Find where the given text appears and provide that cell's center as (x, y) coordinate. 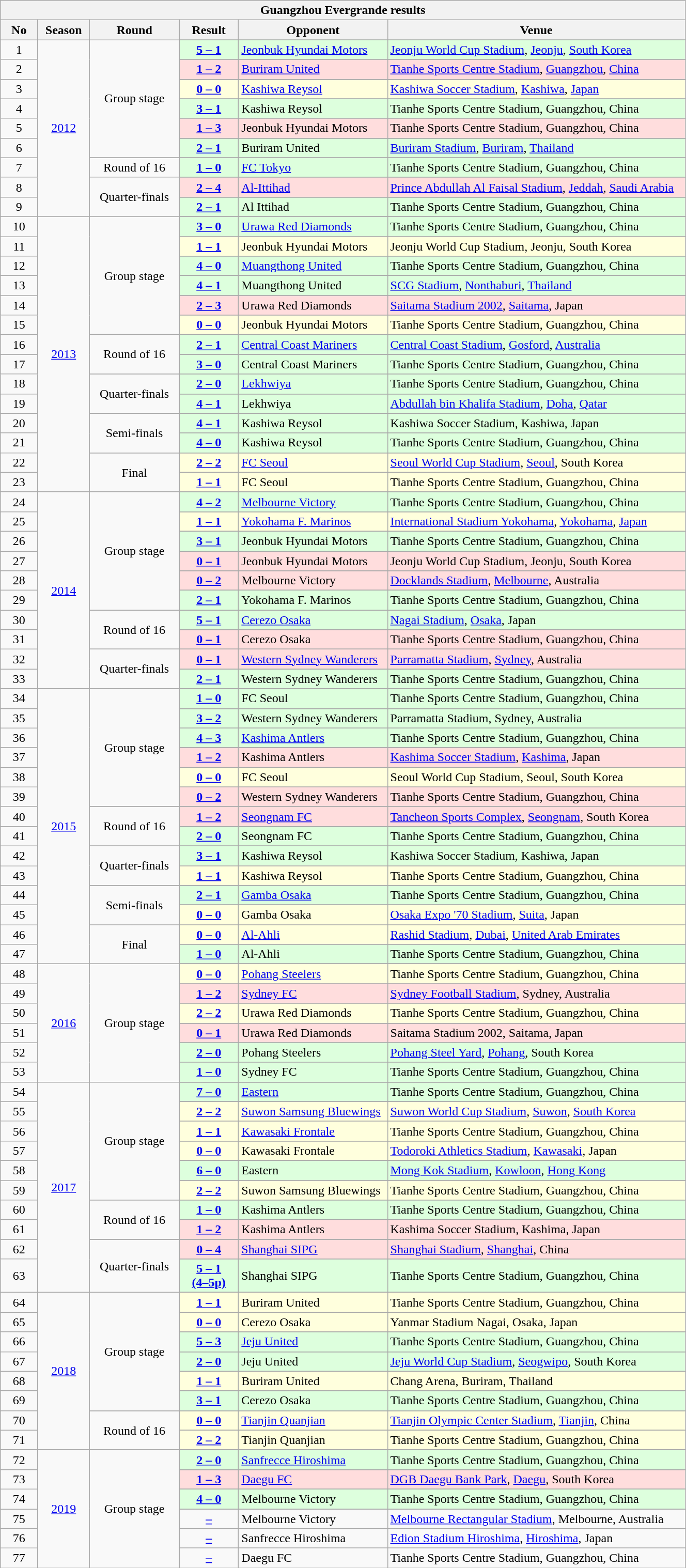
19 (19, 403)
27 (19, 561)
21 (19, 443)
Suwon World Cup Stadium, Suwon, South Korea (536, 1111)
51 (19, 1033)
57 (19, 1151)
23 (19, 482)
2016 (64, 1023)
49 (19, 993)
5 – 3 (209, 1342)
Pohang Steel Yard, Pohang, South Korea (536, 1052)
17 (19, 364)
42 (19, 856)
Result (209, 30)
76 (19, 1539)
Jeju World Cup Stadium, Seogwipo, South Korea (536, 1361)
Prince Abdullah Al Faisal Stadium, Jeddah, Saudi Arabia (536, 187)
2 (19, 69)
4 – 2 (209, 502)
50 (19, 1013)
0 – 4 (209, 1249)
Season (64, 30)
16 (19, 345)
Chang Arena, Buriram, Thailand (536, 1381)
Al-Ittihad (313, 187)
58 (19, 1170)
38 (19, 777)
63 (19, 1276)
22 (19, 462)
32 (19, 659)
68 (19, 1381)
74 (19, 1499)
60 (19, 1210)
No (19, 30)
48 (19, 974)
39 (19, 797)
29 (19, 600)
FC Tokyo (313, 167)
47 (19, 954)
61 (19, 1230)
8 (19, 187)
31 (19, 640)
SCG Stadium, Nonthaburi, Thailand (536, 286)
Sydney Football Stadium, Sydney, Australia (536, 993)
International Stadium Yokohama, Yokohama, Japan (536, 521)
15 (19, 325)
33 (19, 679)
37 (19, 757)
2017 (64, 1187)
2 – 4 (209, 187)
70 (19, 1420)
72 (19, 1460)
69 (19, 1401)
2 – 3 (209, 305)
62 (19, 1249)
20 (19, 423)
Todoroki Athletics Stadium, Kawasaki, Japan (536, 1151)
25 (19, 521)
3 – 2 (209, 718)
Abdullah bin Khalifa Stadium, Doha, Qatar (536, 403)
45 (19, 915)
2018 (64, 1371)
4 – 3 (209, 738)
3 (19, 89)
77 (19, 1558)
53 (19, 1072)
Round (134, 30)
24 (19, 502)
46 (19, 935)
2014 (64, 590)
7 (19, 167)
28 (19, 581)
Edion Stadium Hiroshima, Hiroshima, Japan (536, 1539)
Tianjin Olympic Center Stadium, Tianjin, China (536, 1420)
Docklands Stadium, Melbourne, Australia (536, 581)
6 – 0 (209, 1170)
Rashid Stadium, Dubai, United Arab Emirates (536, 935)
9 (19, 207)
Mong Kok Stadium, Kowloon, Hong Kong (536, 1170)
Central Coast Stadium, Gosford, Australia (536, 345)
5 (19, 128)
36 (19, 738)
Melbourne Rectangular Stadium, Melbourne, Australia (536, 1518)
4 (19, 108)
75 (19, 1518)
52 (19, 1052)
71 (19, 1440)
44 (19, 895)
35 (19, 718)
14 (19, 305)
Guangzhou Evergrande results (343, 10)
Nagai Stadium, Osaka, Japan (536, 620)
30 (19, 620)
40 (19, 816)
DGB Daegu Bank Park, Daegu, South Korea (536, 1479)
Shanghai Stadium, Shanghai, China (536, 1249)
7 – 0 (209, 1092)
Opponent (313, 30)
12 (19, 266)
10 (19, 226)
2013 (64, 354)
6 (19, 148)
18 (19, 384)
2015 (64, 827)
56 (19, 1131)
Buriram Stadium, Buriram, Thailand (536, 148)
Al Ittihad (313, 207)
5 – 1 (4–5p) (209, 1276)
Venue (536, 30)
2012 (64, 128)
Tancheon Sports Complex, Seongnam, South Korea (536, 816)
41 (19, 836)
11 (19, 246)
2019 (64, 1509)
67 (19, 1361)
34 (19, 698)
Yanmar Stadium Nagai, Osaka, Japan (536, 1322)
43 (19, 876)
66 (19, 1342)
55 (19, 1111)
13 (19, 286)
65 (19, 1322)
Osaka Expo '70 Stadium, Suita, Japan (536, 915)
1 (19, 50)
64 (19, 1302)
73 (19, 1479)
26 (19, 541)
59 (19, 1190)
54 (19, 1092)
